Return [x, y] of the center of cell containing provided text 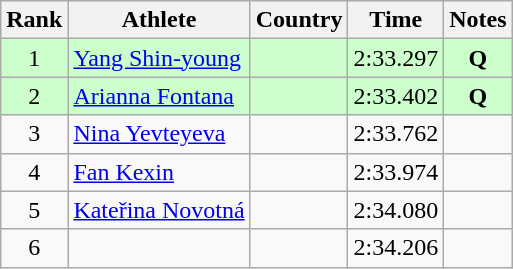
Notes [478, 20]
4 [34, 172]
Kateřina Novotná [159, 210]
2:34.080 [396, 210]
2:33.402 [396, 96]
Fan Kexin [159, 172]
2 [34, 96]
3 [34, 134]
Arianna Fontana [159, 96]
Country [299, 20]
5 [34, 210]
2:34.206 [396, 248]
2:33.297 [396, 58]
Yang Shin-young [159, 58]
Time [396, 20]
1 [34, 58]
Athlete [159, 20]
6 [34, 248]
2:33.974 [396, 172]
Rank [34, 20]
Nina Yevteyeva [159, 134]
2:33.762 [396, 134]
